Find where the given text appears and provide that cell's center as [x, y] coordinate. 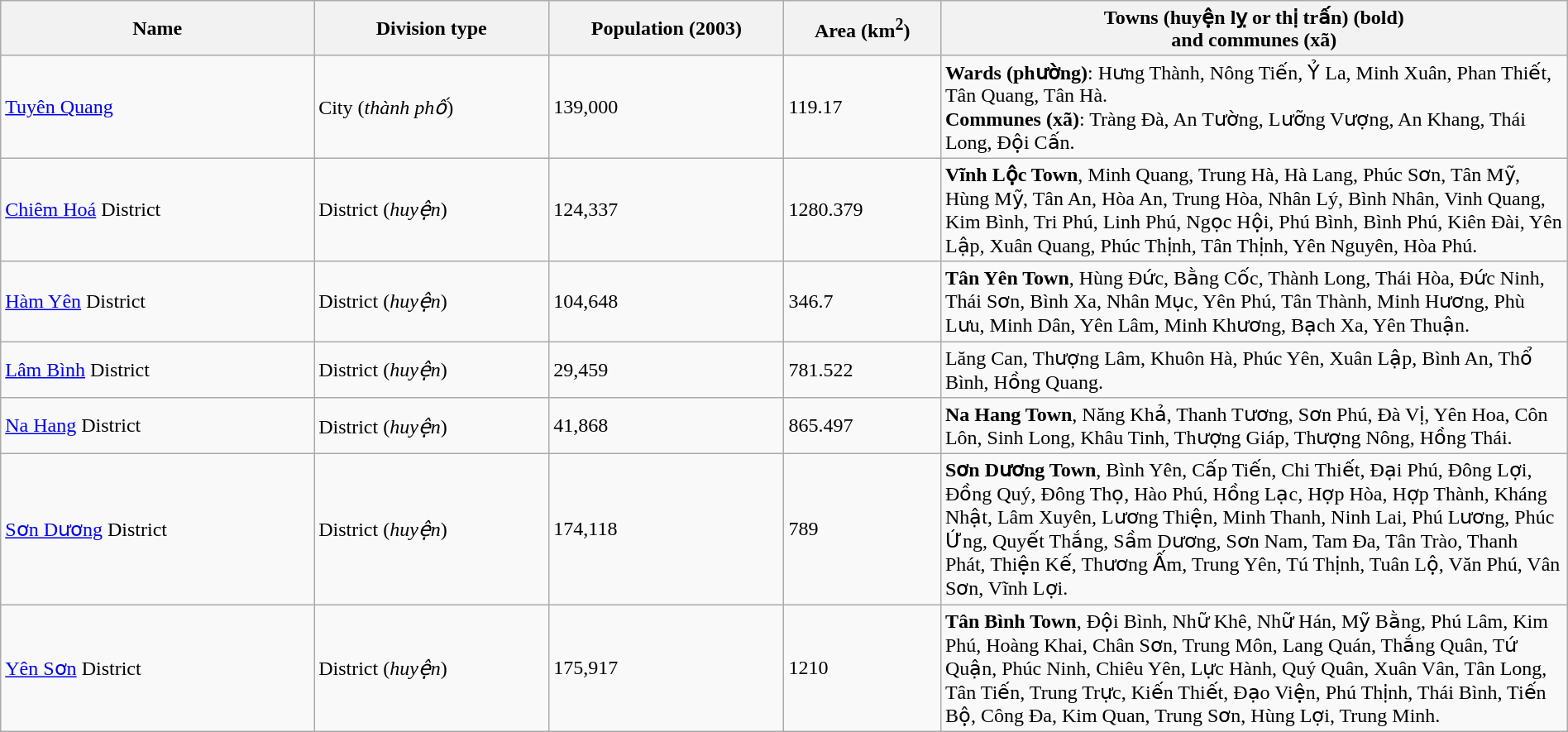
175,917 [667, 668]
41,868 [667, 426]
865.497 [862, 426]
104,648 [667, 301]
789 [862, 529]
139,000 [667, 107]
174,118 [667, 529]
29,459 [667, 369]
Population (2003) [667, 28]
City (thành phố) [432, 107]
Tuyên Quang [157, 107]
Chiêm Hoá District [157, 210]
Na Hang Town, Năng Khả, Thanh Tương, Sơn Phú, Đà Vị, Yên Hoa, Côn Lôn, Sinh Long, Khâu Tinh, Thượng Giáp, Thượng Nông, Hồng Thái. [1254, 426]
Name [157, 28]
Lăng Can, Thượng Lâm, Khuôn Hà, Phúc Yên, Xuân Lập, Bình An, Thổ Bình, Hồng Quang. [1254, 369]
Area (km2) [862, 28]
Hàm Yên District [157, 301]
Lâm Bình District [157, 369]
Division type [432, 28]
Na Hang District [157, 426]
781.522 [862, 369]
119.17 [862, 107]
Yên Sơn District [157, 668]
124,337 [667, 210]
1280.379 [862, 210]
346.7 [862, 301]
1210 [862, 668]
Towns (huyện lỵ or thị trấn) (bold)and communes (xã) [1254, 28]
Sơn Dương District [157, 529]
